Scan for the cell matching the given text and deliver its [X, Y] coordinate at center. 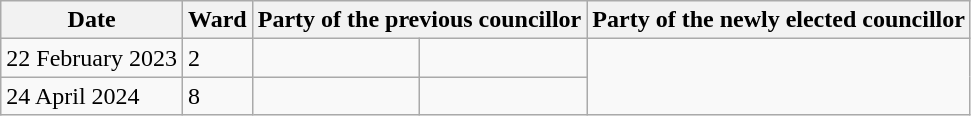
Party of the newly elected councillor [779, 20]
8 [217, 96]
22 February 2023 [92, 58]
Party of the previous councillor [420, 20]
24 April 2024 [92, 96]
Ward [217, 20]
Date [92, 20]
2 [217, 58]
